Detect which cell encompasses the target text, then output its [x, y] center coordinate. 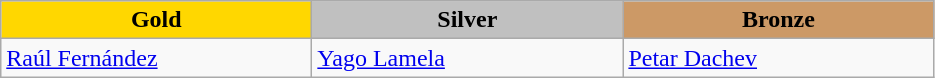
Bronze [778, 20]
Gold [156, 20]
Yago Lamela [468, 58]
Petar Dachev [778, 58]
Raúl Fernández [156, 58]
Silver [468, 20]
